Scan for the cell matching the given text and deliver its [x, y] coordinate at center. 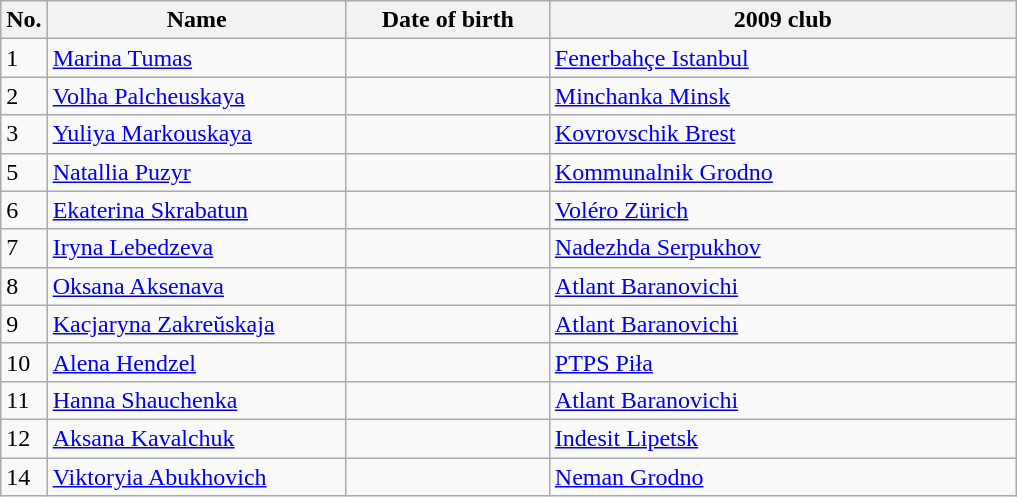
Volha Palcheuskaya [196, 96]
Fenerbahçe Istanbul [782, 58]
Yuliya Markouskaya [196, 134]
Minchanka Minsk [782, 96]
Natallia Puzyr [196, 172]
Oksana Aksenava [196, 286]
Neman Grodno [782, 477]
7 [24, 248]
Kovrovschik Brest [782, 134]
2 [24, 96]
Date of birth [448, 20]
2009 club [782, 20]
Hanna Shauchenka [196, 400]
Alena Hendzel [196, 362]
Indesit Lipetsk [782, 438]
3 [24, 134]
Kacjaryna Zakreŭskaja [196, 324]
Viktoryia Abukhovich [196, 477]
Ekaterina Skrabatun [196, 210]
Kommunalnik Grodno [782, 172]
6 [24, 210]
12 [24, 438]
No. [24, 20]
Marina Tumas [196, 58]
Voléro Zürich [782, 210]
PTPS Piła [782, 362]
11 [24, 400]
Iryna Lebedzeva [196, 248]
1 [24, 58]
Name [196, 20]
Aksana Kavalchuk [196, 438]
10 [24, 362]
5 [24, 172]
Nadezhda Serpukhov [782, 248]
9 [24, 324]
14 [24, 477]
8 [24, 286]
